From the cell containing the given text, extract its center point as [x, y] coordinate. 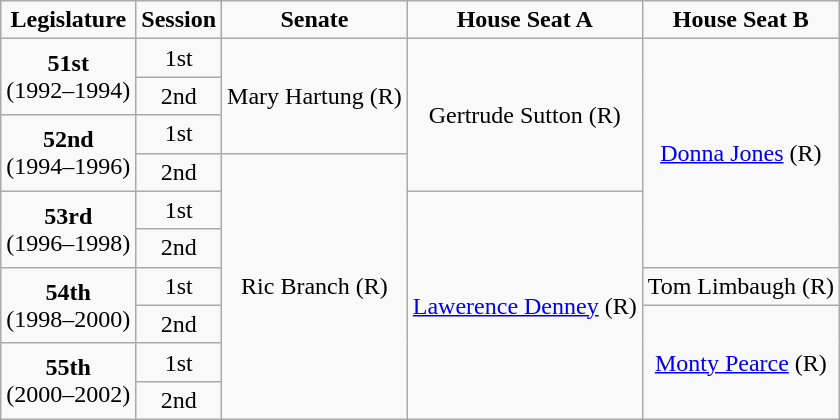
51st (1992–1994) [68, 77]
Lawerence Denney (R) [524, 305]
Monty Pearce (R) [740, 362]
Legislature [68, 20]
House Seat A [524, 20]
Gertrude Sutton (R) [524, 115]
Tom Limbaugh (R) [740, 286]
Mary Hartung (R) [315, 96]
53rd (1996–1998) [68, 229]
Ric Branch (R) [315, 286]
54th (1998–2000) [68, 305]
52nd (1994–1996) [68, 153]
55th (2000–2002) [68, 381]
Senate [315, 20]
Session [179, 20]
Donna Jones (R) [740, 153]
House Seat B [740, 20]
